Identify which cell holds the provided text, then report its [x, y] central coordinate. 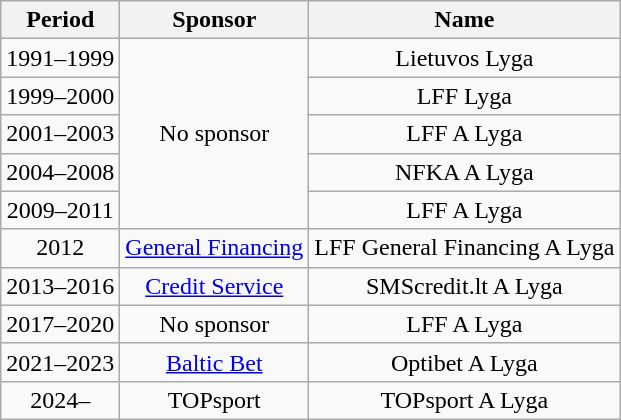
2021–2023 [60, 362]
2012 [60, 248]
1999–2000 [60, 96]
2009–2011 [60, 210]
TOPsport A Lyga [464, 400]
LFF Lyga [464, 96]
2017–2020 [60, 324]
General Financing [214, 248]
Sponsor [214, 20]
Name [464, 20]
Baltic Bet [214, 362]
Credit Service [214, 286]
2001–2003 [60, 134]
Period [60, 20]
1991–1999 [60, 58]
Optibet A Lyga [464, 362]
TOPsport [214, 400]
SMScredit.lt A Lyga [464, 286]
LFF General Financing A Lyga [464, 248]
Lietuvos Lyga [464, 58]
NFKA A Lyga [464, 172]
2024– [60, 400]
2004–2008 [60, 172]
2013–2016 [60, 286]
